Extract the [X, Y] coordinate from the center of the cell holding the provided text.  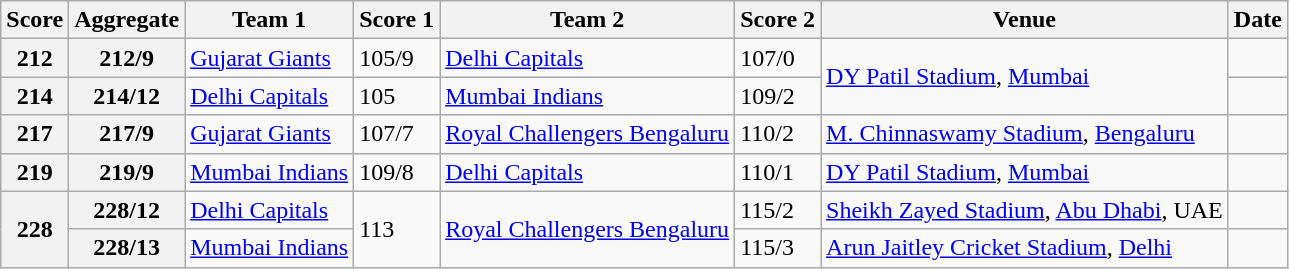
Arun Jaitley Cricket Stadium, Delhi [1025, 248]
Venue [1025, 20]
228 [35, 229]
228/12 [127, 210]
Team 1 [270, 20]
Score [35, 20]
212/9 [127, 58]
107/7 [397, 134]
214/12 [127, 96]
M. Chinnaswamy Stadium, Bengaluru [1025, 134]
115/2 [778, 210]
105 [397, 96]
105/9 [397, 58]
Date [1258, 20]
228/13 [127, 248]
219/9 [127, 172]
Sheikh Zayed Stadium, Abu Dhabi, UAE [1025, 210]
Aggregate [127, 20]
113 [397, 229]
115/3 [778, 248]
110/2 [778, 134]
107/0 [778, 58]
110/1 [778, 172]
212 [35, 58]
217 [35, 134]
109/8 [397, 172]
217/9 [127, 134]
109/2 [778, 96]
Score 2 [778, 20]
214 [35, 96]
219 [35, 172]
Team 2 [588, 20]
Score 1 [397, 20]
